Output the (x, y) coordinate of the center of the cell containing the given text.  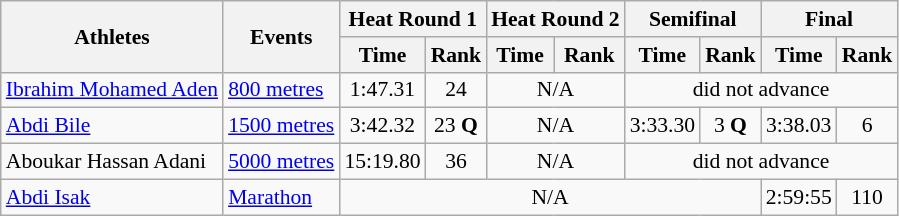
36 (456, 162)
15:19.80 (382, 162)
Aboukar Hassan Adani (112, 162)
6 (868, 126)
Ibrahim Mohamed Aden (112, 90)
3 Q (730, 126)
Final (830, 19)
Heat Round 1 (412, 19)
Heat Round 2 (555, 19)
3:33.30 (662, 126)
3:38.03 (799, 126)
110 (868, 197)
1500 metres (281, 126)
23 Q (456, 126)
3:42.32 (382, 126)
Events (281, 36)
Marathon (281, 197)
24 (456, 90)
1:47.31 (382, 90)
Abdi Bile (112, 126)
2:59:55 (799, 197)
5000 metres (281, 162)
Abdi Isak (112, 197)
800 metres (281, 90)
Athletes (112, 36)
Semifinal (693, 19)
